Detect which cell encompasses the target text, then output its (X, Y) center coordinate. 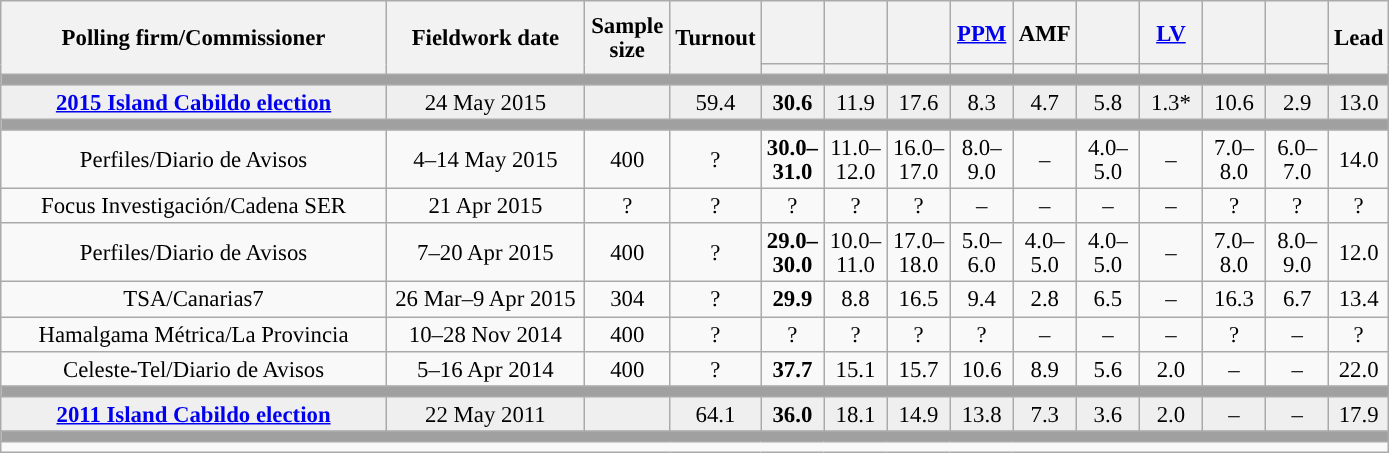
Polling firm/Commissioner (194, 38)
2015 Island Cabildo election (194, 102)
16.5 (918, 300)
22.0 (1359, 368)
AMF (1044, 32)
10–28 Nov 2014 (485, 334)
PPM (982, 32)
Focus Investigación/Cadena SER (194, 206)
30.0–31.0 (792, 160)
13.4 (1359, 300)
15.7 (918, 368)
14.9 (918, 414)
21 Apr 2015 (485, 206)
36.0 (792, 414)
16.3 (1234, 300)
59.4 (716, 102)
TSA/Canarias7 (194, 300)
5.8 (1108, 102)
9.4 (982, 300)
6.7 (1298, 300)
8.9 (1044, 368)
22 May 2011 (485, 414)
Fieldwork date (485, 38)
17.0–18.0 (918, 254)
17.9 (1359, 414)
15.1 (856, 368)
2011 Island Cabildo election (194, 414)
29.9 (792, 300)
26 Mar–9 Apr 2015 (485, 300)
18.1 (856, 414)
6.5 (1108, 300)
8.3 (982, 102)
11.9 (856, 102)
LV (1170, 32)
3.6 (1108, 414)
14.0 (1359, 160)
11.0–12.0 (856, 160)
12.0 (1359, 254)
7–20 Apr 2015 (485, 254)
Turnout (716, 38)
5–16 Apr 2014 (485, 368)
304 (627, 300)
8.8 (856, 300)
6.0–7.0 (1298, 160)
30.6 (792, 102)
4.7 (1044, 102)
Hamalgama Métrica/La Provincia (194, 334)
1.3* (1170, 102)
Sample size (627, 38)
16.0–17.0 (918, 160)
Lead (1359, 38)
24 May 2015 (485, 102)
13.8 (982, 414)
5.6 (1108, 368)
10.0–11.0 (856, 254)
5.0–6.0 (982, 254)
2.9 (1298, 102)
64.1 (716, 414)
37.7 (792, 368)
29.0–30.0 (792, 254)
4–14 May 2015 (485, 160)
13.0 (1359, 102)
7.3 (1044, 414)
17.6 (918, 102)
Celeste-Tel/Diario de Avisos (194, 368)
2.8 (1044, 300)
